Return the (X, Y) coordinate for the center point of the cell that contains the specified text.  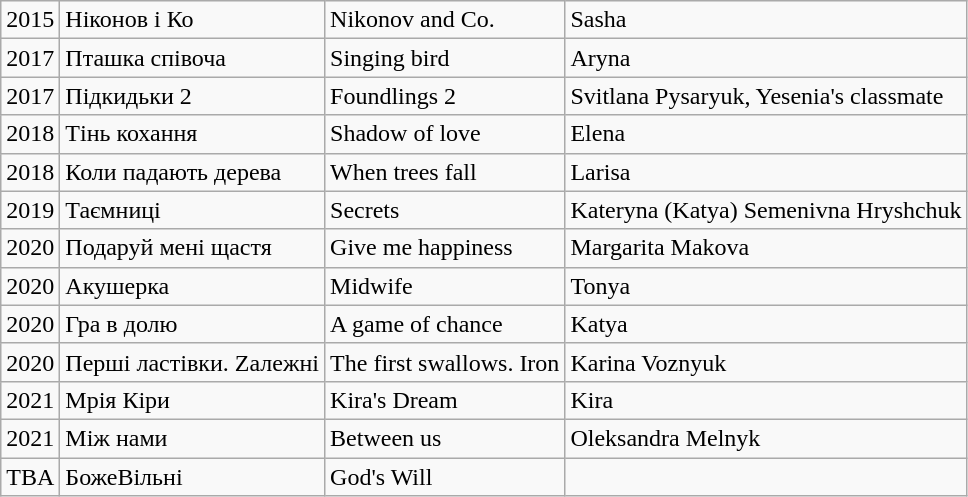
2015 (30, 20)
TBA (30, 477)
Margarita Makova (766, 248)
Таємниці (192, 210)
Oleksandra Melnyk (766, 438)
Коли падають дерева (192, 172)
Підкидьки 2 (192, 96)
2019 (30, 210)
Акушерка (192, 286)
Give me happiness (445, 248)
БожеВільні (192, 477)
Гра в долю (192, 324)
Між нами (192, 438)
Тінь кохання (192, 134)
Перші ластівки. Zалежні (192, 362)
Larisa (766, 172)
Sasha (766, 20)
Подаруй мені щастя (192, 248)
Kira's Dream (445, 400)
Ніконов і Ко (192, 20)
God's Will (445, 477)
Svitlana Pysaryuk, Yesenia's classmate (766, 96)
Karina Voznyuk (766, 362)
Secrets (445, 210)
Elena (766, 134)
Katya (766, 324)
Foundlings 2 (445, 96)
Aryna (766, 58)
Midwife (445, 286)
Tonya (766, 286)
Kateryna (Katya) Semenivna Hryshchuk (766, 210)
Мрія Кіри (192, 400)
Пташка співоча (192, 58)
Singing bird (445, 58)
Between us (445, 438)
Kira (766, 400)
The first swallows. Iron (445, 362)
Nikonov and Co. (445, 20)
A game of chance (445, 324)
Shadow of love (445, 134)
When trees fall (445, 172)
